Provide the [x, y] coordinate of the cell's center where the given text is located.  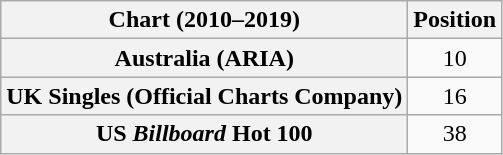
10 [455, 58]
Australia (ARIA) [204, 58]
16 [455, 96]
38 [455, 134]
US Billboard Hot 100 [204, 134]
Chart (2010–2019) [204, 20]
UK Singles (Official Charts Company) [204, 96]
Position [455, 20]
